Identify which cell holds the provided text, then report its (x, y) central coordinate. 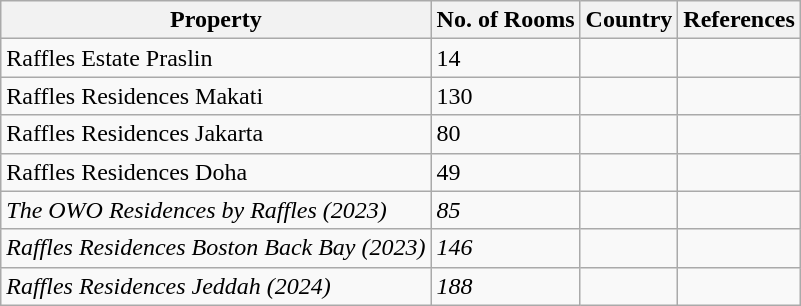
49 (506, 172)
Raffles Estate Praslin (216, 58)
130 (506, 96)
Raffles Residences Boston Back Bay (2023) (216, 248)
References (740, 20)
The OWO Residences by Raffles (2023) (216, 210)
Raffles Residences Makati (216, 96)
14 (506, 58)
188 (506, 286)
No. of Rooms (506, 20)
146 (506, 248)
Property (216, 20)
Country (629, 20)
Raffles Residences Doha (216, 172)
80 (506, 134)
Raffles Residences Jeddah (2024) (216, 286)
85 (506, 210)
Raffles Residences Jakarta (216, 134)
